Determine the (X, Y) coordinate at the center of the cell enclosing the given text.  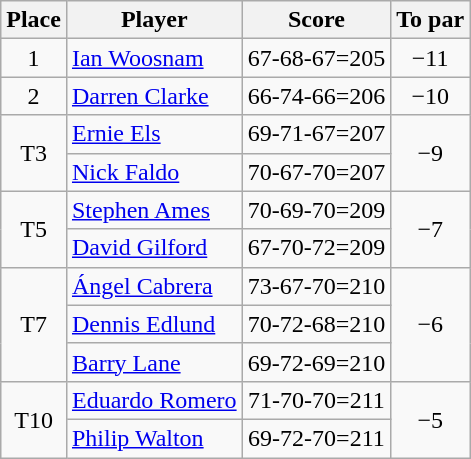
Ernie Els (154, 134)
70-69-70=209 (316, 210)
T5 (34, 229)
67-70-72=209 (316, 248)
−11 (430, 58)
Ángel Cabrera (154, 286)
Ian Woosnam (154, 58)
T10 (34, 419)
Barry Lane (154, 362)
71-70-70=211 (316, 400)
Dennis Edlund (154, 324)
Eduardo Romero (154, 400)
Stephen Ames (154, 210)
To par (430, 20)
69-71-67=207 (316, 134)
−7 (430, 229)
1 (34, 58)
−5 (430, 419)
2 (34, 96)
70-67-70=207 (316, 172)
−10 (430, 96)
66-74-66=206 (316, 96)
David Gilford (154, 248)
73-67-70=210 (316, 286)
Darren Clarke (154, 96)
−9 (430, 153)
T7 (34, 324)
Place (34, 20)
T3 (34, 153)
Philip Walton (154, 438)
69-72-70=211 (316, 438)
67-68-67=205 (316, 58)
−6 (430, 324)
Nick Faldo (154, 172)
Score (316, 20)
70-72-68=210 (316, 324)
Player (154, 20)
69-72-69=210 (316, 362)
